Determine the (x, y) coordinate at the center of the cell enclosing the given text.  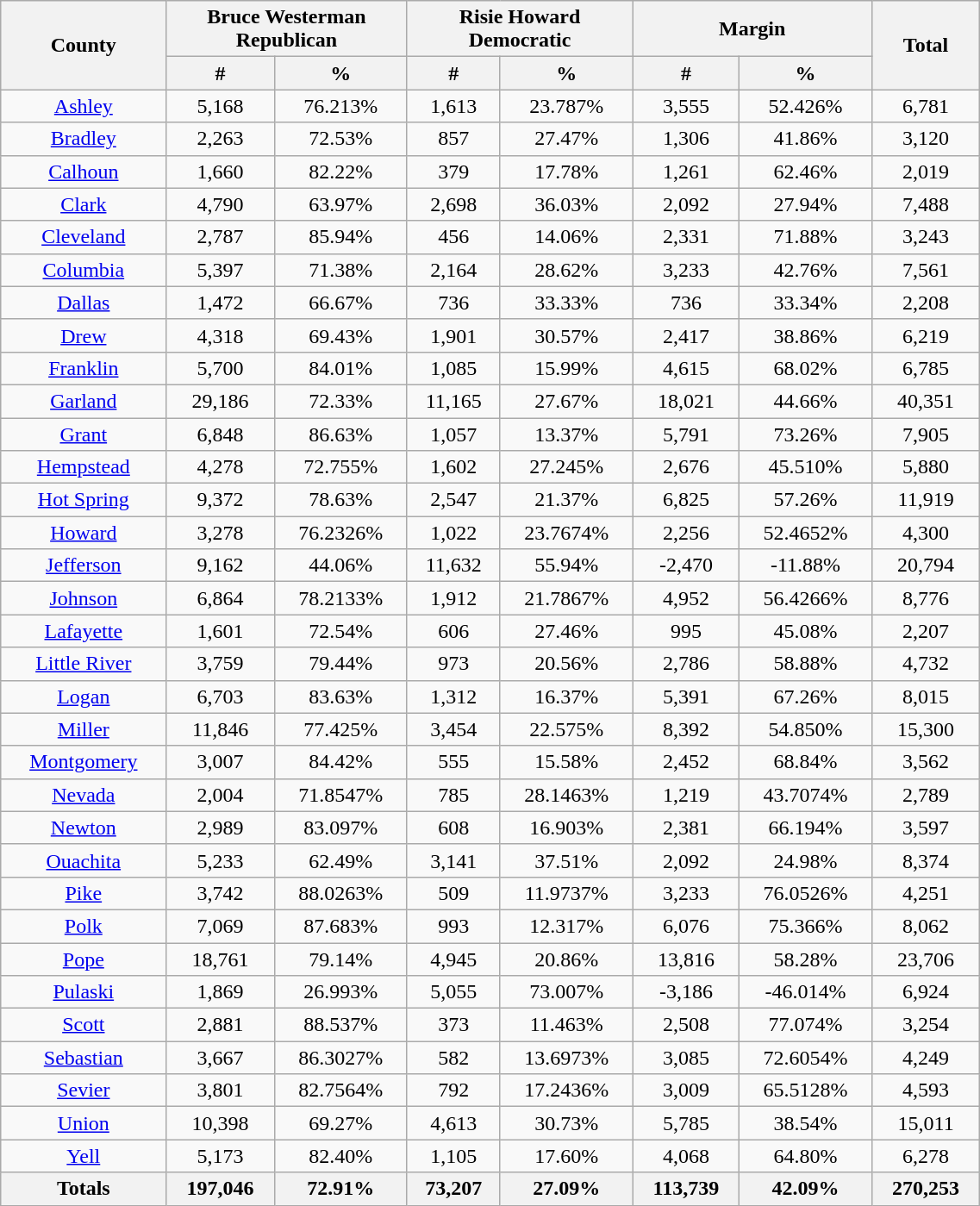
43.7074% (806, 795)
792 (453, 1090)
52.4652% (806, 533)
9,372 (221, 500)
27.245% (566, 467)
11.463% (566, 1025)
2,881 (221, 1025)
197,046 (221, 1189)
16.37% (566, 697)
-46.014% (806, 992)
Ouachita (84, 860)
65.5128% (806, 1090)
4,278 (221, 467)
1,312 (453, 697)
Hempstead (84, 467)
Bradley (84, 139)
73,207 (453, 1189)
42.09% (806, 1189)
3,254 (926, 1025)
2,786 (686, 664)
Howard (84, 533)
2,989 (221, 828)
13.37% (566, 434)
28.1463% (566, 795)
608 (453, 828)
509 (453, 893)
11,165 (453, 401)
58.88% (806, 664)
3,141 (453, 860)
857 (453, 139)
3,759 (221, 664)
12.317% (566, 926)
54.850% (806, 729)
72.91% (340, 1189)
Sebastian (84, 1058)
2,256 (686, 533)
4,068 (686, 1156)
1,057 (453, 434)
18,761 (221, 959)
71.88% (806, 237)
Risie HowardDemocratic (520, 29)
28.62% (566, 270)
72.33% (340, 401)
3,667 (221, 1058)
2,019 (926, 172)
5,173 (221, 1156)
78.63% (340, 500)
15.99% (566, 368)
2,207 (926, 631)
30.73% (566, 1123)
56.4266% (806, 598)
Lafayette (84, 631)
44.06% (340, 566)
4,952 (686, 598)
17.2436% (566, 1090)
5,785 (686, 1123)
5,880 (926, 467)
Drew (84, 335)
6,781 (926, 106)
73.26% (806, 434)
4,615 (686, 368)
40,351 (926, 401)
62.46% (806, 172)
785 (453, 795)
3,742 (221, 893)
37.51% (566, 860)
3,085 (686, 1058)
Dallas (84, 303)
3,555 (686, 106)
9,162 (221, 566)
6,825 (686, 500)
2,208 (926, 303)
2,164 (453, 270)
20.56% (566, 664)
3,007 (221, 762)
84.42% (340, 762)
Montgomery (84, 762)
1,602 (453, 467)
995 (686, 631)
555 (453, 762)
6,703 (221, 697)
38.86% (806, 335)
Union (84, 1123)
6,864 (221, 598)
11,632 (453, 566)
-2,470 (686, 566)
2,508 (686, 1025)
1,613 (453, 106)
Clark (84, 204)
75.366% (806, 926)
57.26% (806, 500)
4,790 (221, 204)
Ashley (84, 106)
Nevada (84, 795)
15,300 (926, 729)
Jefferson (84, 566)
5,700 (221, 368)
8,062 (926, 926)
3,562 (926, 762)
1,085 (453, 368)
3,454 (453, 729)
8,374 (926, 860)
Columbia (84, 270)
Scott (84, 1025)
44.66% (806, 401)
379 (453, 172)
582 (453, 1058)
5,233 (221, 860)
33.33% (566, 303)
11,919 (926, 500)
Pope (84, 959)
86.63% (340, 434)
Total (926, 45)
2,452 (686, 762)
2,381 (686, 828)
Miller (84, 729)
1,660 (221, 172)
69.27% (340, 1123)
5,791 (686, 434)
21.37% (566, 500)
72.53% (340, 139)
27.46% (566, 631)
270,253 (926, 1189)
4,593 (926, 1090)
Johnson (84, 598)
64.80% (806, 1156)
11.9737% (566, 893)
1,219 (686, 795)
Logan (84, 697)
Cleveland (84, 237)
84.01% (340, 368)
Bruce WestermanRepublican (286, 29)
69.43% (340, 335)
8,015 (926, 697)
55.94% (566, 566)
2,004 (221, 795)
3,278 (221, 533)
24.98% (806, 860)
85.94% (340, 237)
76.2326% (340, 533)
27.09% (566, 1189)
86.3027% (340, 1058)
993 (453, 926)
22.575% (566, 729)
Yell (84, 1156)
6,076 (686, 926)
14.06% (566, 237)
1,022 (453, 533)
4,945 (453, 959)
67.26% (806, 697)
Calhoun (84, 172)
Franklin (84, 368)
79.14% (340, 959)
6,924 (926, 992)
373 (453, 1025)
13,816 (686, 959)
88.537% (340, 1025)
6,848 (221, 434)
82.7564% (340, 1090)
1,306 (686, 139)
71.8547% (340, 795)
42.76% (806, 270)
Pulaski (84, 992)
77.425% (340, 729)
73.007% (566, 992)
3,120 (926, 139)
8,392 (686, 729)
20,794 (926, 566)
26.993% (340, 992)
7,905 (926, 434)
82.40% (340, 1156)
45.08% (806, 631)
8,776 (926, 598)
62.49% (340, 860)
2,789 (926, 795)
4,318 (221, 335)
973 (453, 664)
3,597 (926, 828)
41.86% (806, 139)
1,472 (221, 303)
7,488 (926, 204)
3,801 (221, 1090)
77.074% (806, 1025)
5,397 (221, 270)
7,561 (926, 270)
Pike (84, 893)
71.38% (340, 270)
2,698 (453, 204)
6,278 (926, 1156)
76.0526% (806, 893)
66.194% (806, 828)
21.7867% (566, 598)
68.02% (806, 368)
Sevier (84, 1090)
3,009 (686, 1090)
1,105 (453, 1156)
29,186 (221, 401)
6,219 (926, 335)
79.44% (340, 664)
33.34% (806, 303)
3,243 (926, 237)
Grant (84, 434)
7,069 (221, 926)
72.54% (340, 631)
18,021 (686, 401)
63.97% (340, 204)
5,391 (686, 697)
-11.88% (806, 566)
23.7674% (566, 533)
87.683% (340, 926)
2,787 (221, 237)
2,331 (686, 237)
66.67% (340, 303)
2,547 (453, 500)
78.2133% (340, 598)
4,613 (453, 1123)
Newton (84, 828)
72.6054% (806, 1058)
88.0263% (340, 893)
23.787% (566, 106)
Margin (752, 29)
16.903% (566, 828)
36.03% (566, 204)
1,901 (453, 335)
1,601 (221, 631)
Polk (84, 926)
11,846 (221, 729)
113,739 (686, 1189)
2,263 (221, 139)
456 (453, 237)
83.63% (340, 697)
Garland (84, 401)
15.58% (566, 762)
2,676 (686, 467)
1,261 (686, 172)
83.097% (340, 828)
17.78% (566, 172)
6,785 (926, 368)
20.86% (566, 959)
17.60% (566, 1156)
Little River (84, 664)
Totals (84, 1189)
606 (453, 631)
2,417 (686, 335)
72.755% (340, 467)
4,300 (926, 533)
1,912 (453, 598)
52.426% (806, 106)
4,249 (926, 1058)
10,398 (221, 1123)
27.94% (806, 204)
5,055 (453, 992)
5,168 (221, 106)
38.54% (806, 1123)
4,732 (926, 664)
45.510% (806, 467)
1,869 (221, 992)
76.213% (340, 106)
58.28% (806, 959)
68.84% (806, 762)
82.22% (340, 172)
27.67% (566, 401)
13.6973% (566, 1058)
County (84, 45)
15,011 (926, 1123)
27.47% (566, 139)
23,706 (926, 959)
30.57% (566, 335)
-3,186 (686, 992)
4,251 (926, 893)
Hot Spring (84, 500)
